Return the (x, y) coordinate for the center point of the cell that contains the specified text.  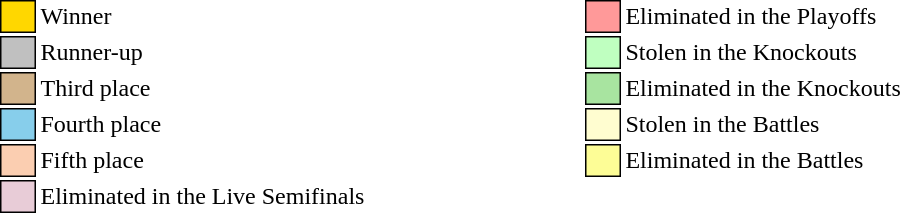
Eliminated in the Live Semifinals (202, 196)
Runner-up (202, 52)
Fourth place (202, 124)
Winner (202, 16)
Third place (202, 88)
Fifth place (202, 160)
